Extract the [X, Y] coordinate from the center of the cell holding the provided text.  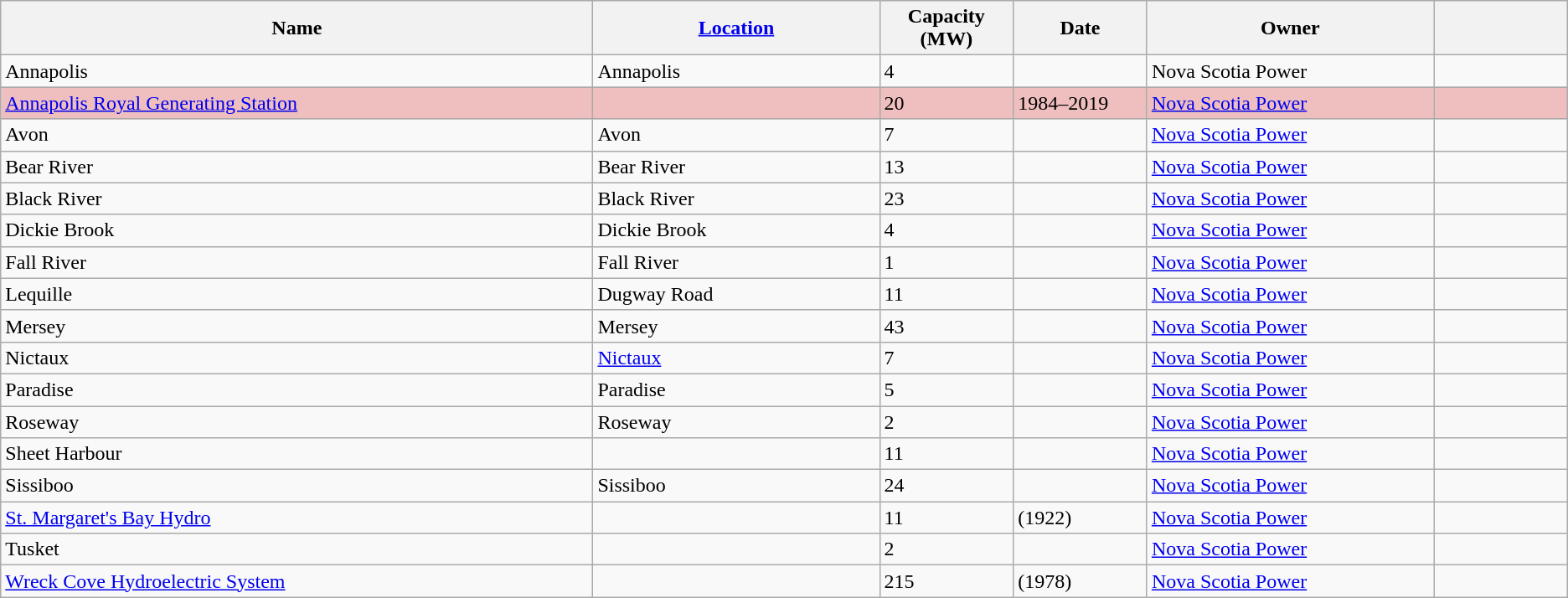
Lequille [297, 294]
Name [297, 28]
St. Margaret's Bay Hydro [297, 518]
23 [946, 198]
Dugway Road [736, 294]
Sheet Harbour [297, 454]
43 [946, 326]
5 [946, 389]
20 [946, 103]
Tusket [297, 549]
Annapolis Royal Generating Station [297, 103]
Date [1081, 28]
215 [946, 581]
(1978) [1081, 581]
Owner [1290, 28]
13 [946, 167]
Wreck Cove Hydroelectric System [297, 581]
Location [736, 28]
Capacity (MW) [946, 28]
24 [946, 486]
1984–2019 [1081, 103]
1 [946, 262]
(1922) [1081, 518]
